Scan for the cell matching the given text and deliver its [x, y] coordinate at center. 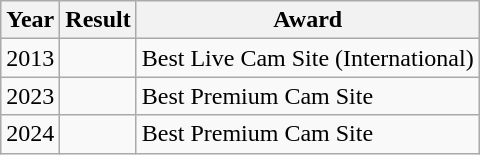
Result [98, 20]
2013 [30, 58]
Award [308, 20]
2024 [30, 134]
Year [30, 20]
Best Live Cam Site (International) [308, 58]
2023 [30, 96]
